Return [X, Y] of the center of cell containing provided text 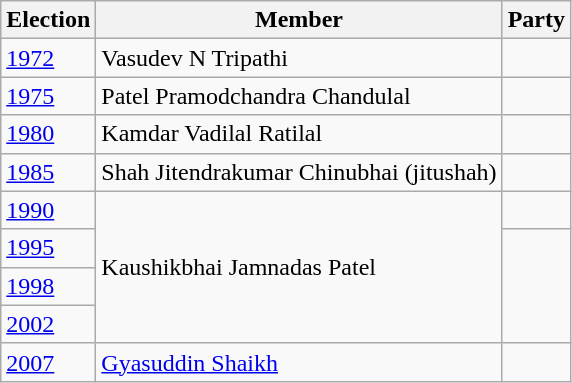
1972 [48, 58]
Election [48, 20]
Gyasuddin Shaikh [299, 362]
Shah Jitendrakumar Chinubhai (jitushah) [299, 172]
1975 [48, 96]
Kaushikbhai Jamnadas Patel [299, 267]
Kamdar Vadilal Ratilal [299, 134]
Vasudev N Tripathi [299, 58]
1985 [48, 172]
2007 [48, 362]
Member [299, 20]
Patel Pramodchandra Chandulal [299, 96]
1995 [48, 248]
1990 [48, 210]
2002 [48, 324]
1980 [48, 134]
1998 [48, 286]
Party [536, 20]
